Capture the cell that displays the provided text and extract its [X, Y] central coordinate. 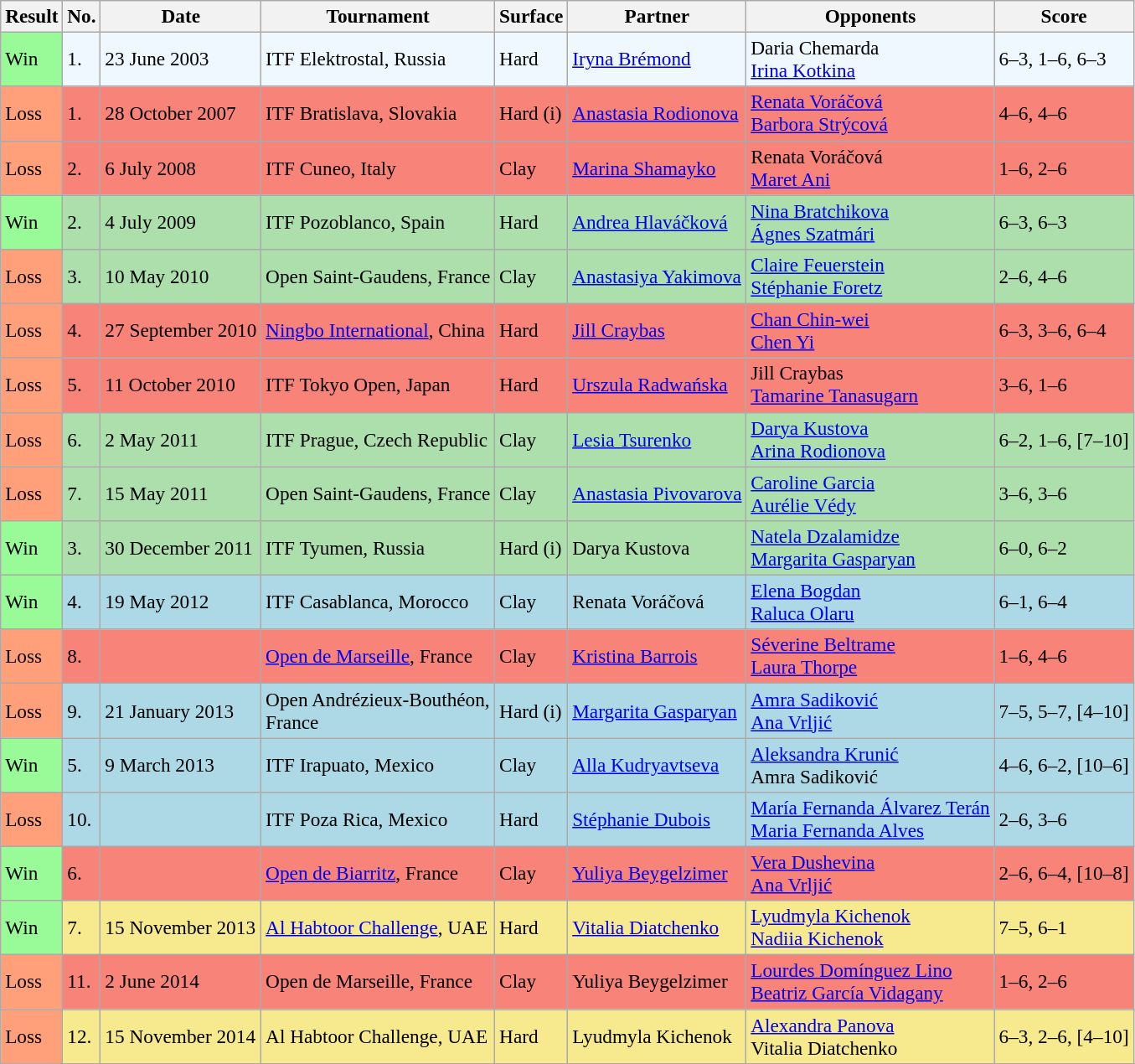
Nina Bratchikova Ágnes Szatmári [870, 221]
2–6, 4–6 [1064, 276]
Elena Bogdan Raluca Olaru [870, 602]
7–5, 6–1 [1064, 928]
Date [181, 16]
30 December 2011 [181, 548]
María Fernanda Álvarez Terán Maria Fernanda Alves [870, 819]
11 October 2010 [181, 385]
Result [32, 16]
2–6, 3–6 [1064, 819]
21 January 2013 [181, 710]
Score [1064, 16]
Lyudmyla Kichenok Nadiia Kichenok [870, 928]
Renata Voráčová [657, 602]
9. [82, 710]
Lyudmyla Kichenok [657, 1036]
10 May 2010 [181, 276]
Caroline Garcia Aurélie Védy [870, 493]
7–5, 5–7, [4–10] [1064, 710]
ITF Cuneo, Italy [379, 168]
6–3, 3–6, 6–4 [1064, 330]
Margarita Gasparyan [657, 710]
Ningbo International, China [379, 330]
Tournament [379, 16]
Alexandra Panova Vitalia Diatchenko [870, 1036]
Open Andrézieux-Bouthéon, France [379, 710]
6–1, 6–4 [1064, 602]
Alla Kudryavtseva [657, 764]
ITF Poza Rica, Mexico [379, 819]
6–3, 6–3 [1064, 221]
Vitalia Diatchenko [657, 928]
10. [82, 819]
4 July 2009 [181, 221]
6–2, 1–6, [7–10] [1064, 439]
6 July 2008 [181, 168]
ITF Tyumen, Russia [379, 548]
ITF Irapuato, Mexico [379, 764]
11. [82, 982]
Renata Voráčová Barbora Strýcová [870, 114]
15 November 2014 [181, 1036]
Anastasia Pivovarova [657, 493]
4–6, 6–2, [10–6] [1064, 764]
Lourdes Domínguez Lino Beatriz García Vidagany [870, 982]
Jill Craybas [657, 330]
9 March 2013 [181, 764]
ITF Casablanca, Morocco [379, 602]
4–6, 4–6 [1064, 114]
Anastasiya Yakimova [657, 276]
Amra Sadiković Ana Vrljić [870, 710]
ITF Bratislava, Slovakia [379, 114]
Jill Craybas Tamarine Tanasugarn [870, 385]
No. [82, 16]
19 May 2012 [181, 602]
Claire Feuerstein Stéphanie Foretz [870, 276]
Open de Biarritz, France [379, 873]
ITF Elektrostal, Russia [379, 59]
15 May 2011 [181, 493]
15 November 2013 [181, 928]
1–6, 4–6 [1064, 657]
Vera Dushevina Ana Vrljić [870, 873]
ITF Pozoblanco, Spain [379, 221]
Andrea Hlaváčková [657, 221]
Marina Shamayko [657, 168]
Stéphanie Dubois [657, 819]
Anastasia Rodionova [657, 114]
Natela Dzalamidze Margarita Gasparyan [870, 548]
Lesia Tsurenko [657, 439]
3–6, 3–6 [1064, 493]
12. [82, 1036]
2 May 2011 [181, 439]
28 October 2007 [181, 114]
2–6, 6–4, [10–8] [1064, 873]
Darya Kustova Arina Rodionova [870, 439]
6–0, 6–2 [1064, 548]
Aleksandra Krunić Amra Sadiković [870, 764]
Surface [531, 16]
Chan Chin-wei Chen Yi [870, 330]
8. [82, 657]
6–3, 2–6, [4–10] [1064, 1036]
6–3, 1–6, 6–3 [1064, 59]
Darya Kustova [657, 548]
Urszula Radwańska [657, 385]
Daria Chemarda Irina Kotkina [870, 59]
27 September 2010 [181, 330]
Kristina Barrois [657, 657]
Opponents [870, 16]
Séverine Beltrame Laura Thorpe [870, 657]
Iryna Brémond [657, 59]
Partner [657, 16]
3–6, 1–6 [1064, 385]
ITF Tokyo Open, Japan [379, 385]
23 June 2003 [181, 59]
Renata Voráčová Maret Ani [870, 168]
ITF Prague, Czech Republic [379, 439]
2 June 2014 [181, 982]
